For the text-containing cell, return its midpoint in (X, Y) coordinate format. 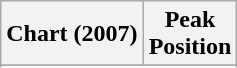
PeakPosition (190, 34)
Chart (2007) (72, 34)
